Capture the cell that displays the provided text and extract its (X, Y) central coordinate. 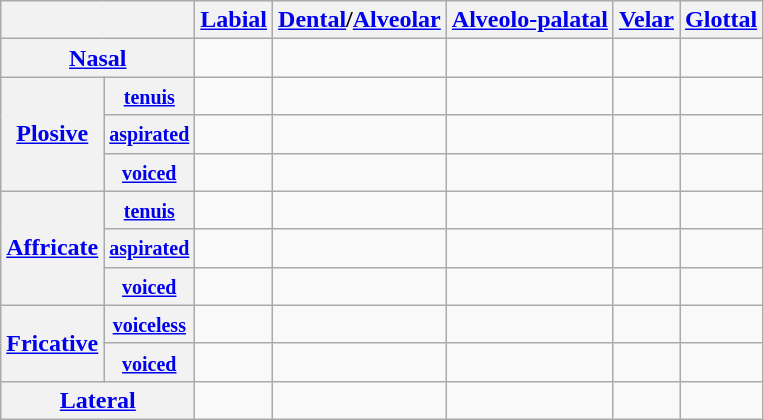
Affricate (52, 248)
Plosive (52, 134)
Alveolo-palatal (530, 20)
Lateral (98, 400)
Labial (234, 20)
Velar (646, 20)
Nasal (98, 58)
Fricative (52, 343)
Glottal (722, 20)
Dental/Alveolar (360, 20)
voiceless (150, 324)
